Provide the (X, Y) coordinate of the cell's center where the given text is located.  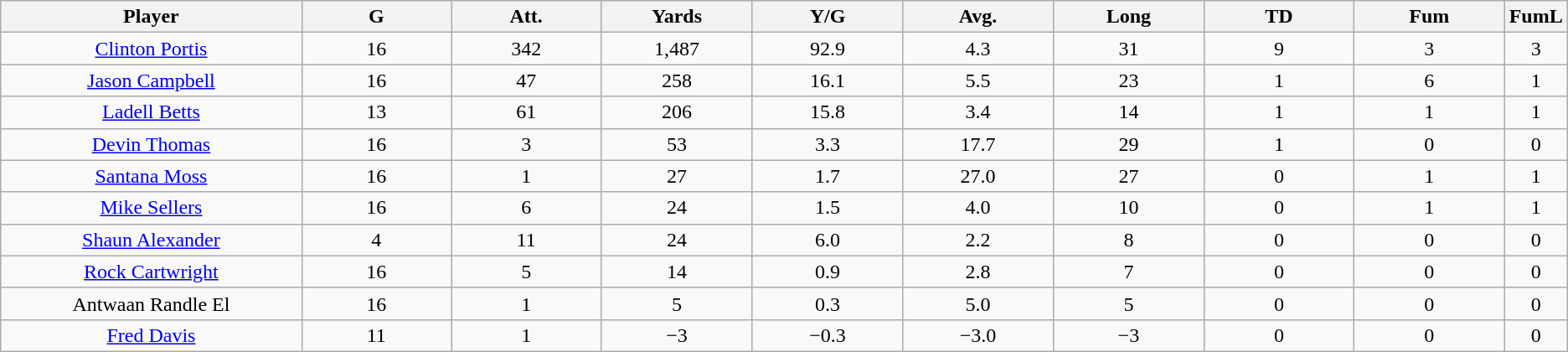
31 (1128, 49)
17.7 (978, 144)
29 (1128, 144)
Yards (677, 17)
−3.0 (978, 335)
1,487 (677, 49)
Fum (1429, 17)
13 (376, 112)
15.8 (828, 112)
Fred Davis (151, 335)
G (376, 17)
258 (677, 80)
8 (1128, 240)
342 (526, 49)
Long (1128, 17)
Y/G (828, 17)
9 (1278, 49)
7 (1128, 272)
Mike Sellers (151, 208)
Rock Cartwright (151, 272)
1.7 (828, 176)
4.3 (978, 49)
206 (677, 112)
Antwaan Randle El (151, 303)
92.9 (828, 49)
2.8 (978, 272)
0.9 (828, 272)
16.1 (828, 80)
27.0 (978, 176)
Player (151, 17)
53 (677, 144)
TD (1278, 17)
4 (376, 240)
Devin Thomas (151, 144)
Att. (526, 17)
2.2 (978, 240)
23 (1128, 80)
61 (526, 112)
5.0 (978, 303)
6.0 (828, 240)
Clinton Portis (151, 49)
Santana Moss (151, 176)
0.3 (828, 303)
47 (526, 80)
FumL (1536, 17)
Ladell Betts (151, 112)
Jason Campbell (151, 80)
10 (1128, 208)
−0.3 (828, 335)
1.5 (828, 208)
4.0 (978, 208)
5.5 (978, 80)
Avg. (978, 17)
3.4 (978, 112)
3.3 (828, 144)
Shaun Alexander (151, 240)
